Find where the given text appears and provide that cell's center as (x, y) coordinate. 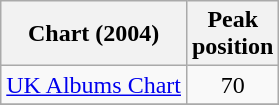
Chart (2004) (94, 34)
Peakposition (232, 34)
UK Albums Chart (94, 85)
70 (232, 85)
